Output the [X, Y] coordinate of the center of the cell containing the given text.  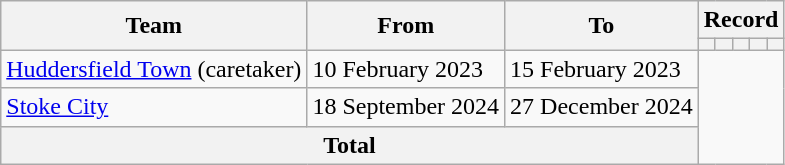
Stoke City [154, 107]
10 February 2023 [406, 69]
Record [741, 20]
To [602, 26]
Team [154, 26]
18 September 2024 [406, 107]
15 February 2023 [602, 69]
27 December 2024 [602, 107]
Huddersfield Town (caretaker) [154, 69]
From [406, 26]
Total [350, 145]
